Detect which cell encompasses the target text, then output its [X, Y] center coordinate. 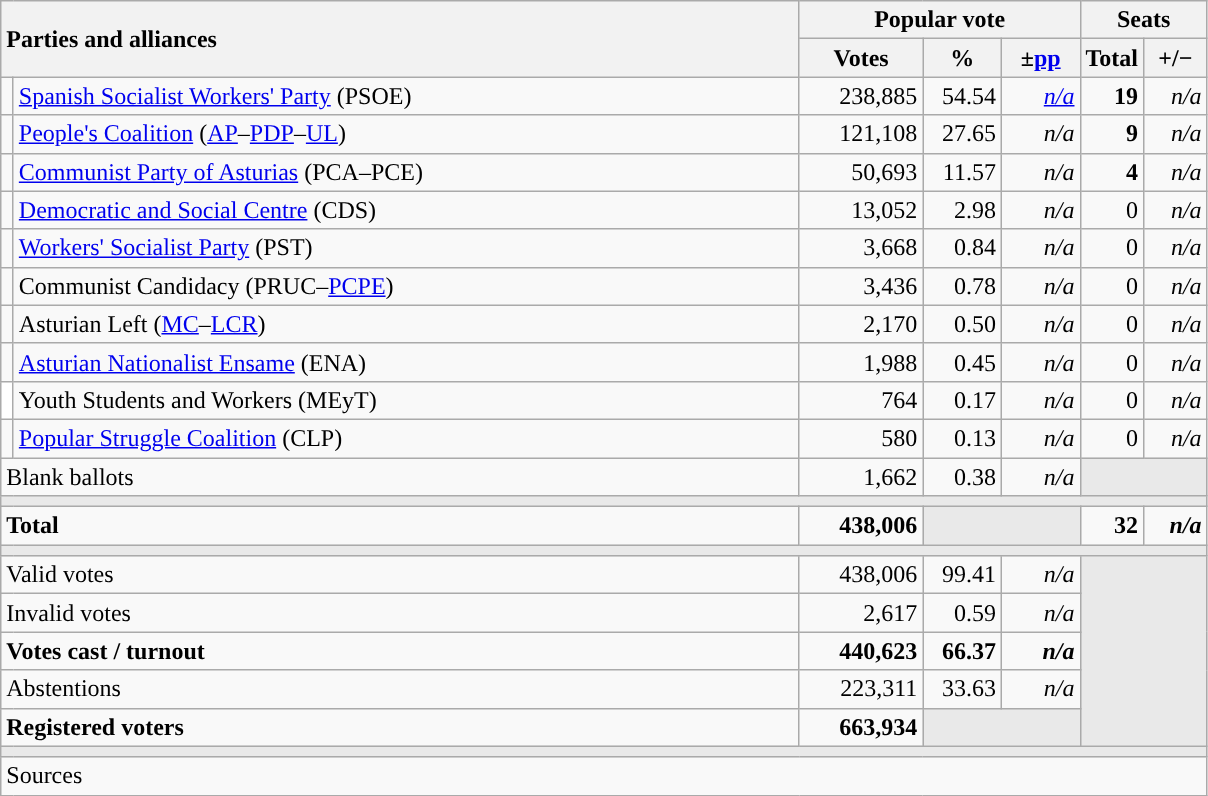
Votes cast / turnout [400, 651]
Registered voters [400, 727]
±pp [1040, 58]
11.57 [962, 172]
0.17 [962, 400]
1,662 [861, 477]
2,170 [861, 324]
3,436 [861, 286]
1,988 [861, 362]
Democratic and Social Centre (CDS) [406, 210]
Asturian Nationalist Ensame (ENA) [406, 362]
Sources [604, 776]
0.84 [962, 248]
Youth Students and Workers (MEyT) [406, 400]
Votes [861, 58]
Valid votes [400, 575]
238,885 [861, 96]
32 [1112, 526]
3,668 [861, 248]
Blank ballots [400, 477]
121,108 [861, 134]
Workers' Socialist Party (PST) [406, 248]
Communist Candidacy (PRUC–PCPE) [406, 286]
764 [861, 400]
Asturian Left (MC–LCR) [406, 324]
9 [1112, 134]
99.41 [962, 575]
54.54 [962, 96]
223,311 [861, 689]
2,617 [861, 613]
33.63 [962, 689]
0.78 [962, 286]
440,623 [861, 651]
27.65 [962, 134]
2.98 [962, 210]
580 [861, 438]
% [962, 58]
0.45 [962, 362]
Spanish Socialist Workers' Party (PSOE) [406, 96]
50,693 [861, 172]
People's Coalition (AP–PDP–UL) [406, 134]
Abstentions [400, 689]
Popular vote [940, 20]
0.59 [962, 613]
Invalid votes [400, 613]
0.38 [962, 477]
0.50 [962, 324]
Parties and alliances [400, 39]
Communist Party of Asturias (PCA–PCE) [406, 172]
19 [1112, 96]
+/− [1176, 58]
13,052 [861, 210]
Seats [1144, 20]
66.37 [962, 651]
663,934 [861, 727]
Popular Struggle Coalition (CLP) [406, 438]
4 [1112, 172]
0.13 [962, 438]
